Determine the (X, Y) coordinate at the center of the cell enclosing the given text.  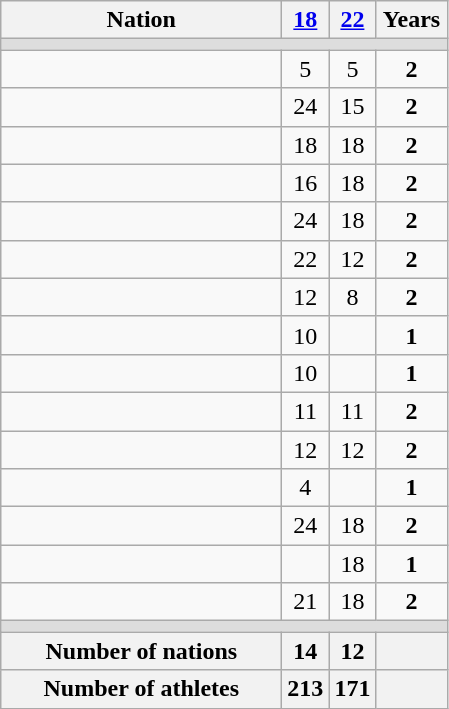
Number of nations (142, 651)
4 (306, 488)
21 (306, 602)
Years (412, 20)
14 (306, 651)
213 (306, 689)
8 (352, 297)
Nation (142, 20)
15 (352, 107)
16 (306, 183)
Number of athletes (142, 689)
171 (352, 689)
